Locate the cell with the specified text and output its [x, y] center coordinate. 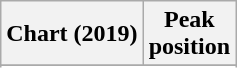
Chart (2019) [72, 34]
Peak position [189, 34]
